Detect which cell encompasses the target text, then output its (X, Y) center coordinate. 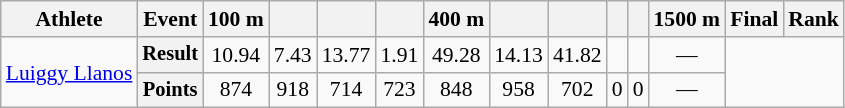
Final (754, 19)
918 (293, 90)
Points (170, 90)
Result (170, 55)
7.43 (293, 55)
Luiggy Llanos (70, 72)
Event (170, 19)
100 m (236, 19)
958 (518, 90)
10.94 (236, 55)
41.82 (578, 55)
723 (399, 90)
1.91 (399, 55)
400 m (456, 19)
874 (236, 90)
714 (346, 90)
Athlete (70, 19)
1500 m (686, 19)
49.28 (456, 55)
848 (456, 90)
702 (578, 90)
14.13 (518, 55)
Rank (814, 19)
13.77 (346, 55)
